Determine the [x, y] coordinate at the center of the cell enclosing the given text.  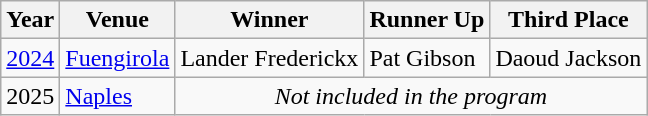
Fuengirola [118, 58]
Year [30, 20]
2024 [30, 58]
Pat Gibson [427, 58]
Not included in the program [411, 96]
Winner [270, 20]
Runner Up [427, 20]
Lander Frederickx [270, 58]
Venue [118, 20]
Third Place [568, 20]
Naples [118, 96]
Daoud Jackson [568, 58]
2025 [30, 96]
